For the text-containing cell, return its midpoint in (X, Y) coordinate format. 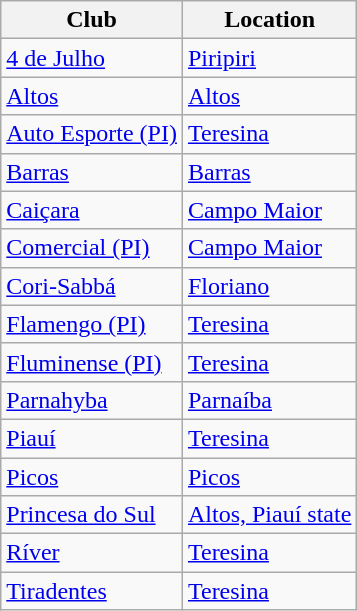
Auto Esporte (PI) (92, 134)
Parnahyba (92, 400)
Tiradentes (92, 591)
Location (269, 20)
Caiçara (92, 210)
Altos, Piauí state (269, 515)
Flamengo (PI) (92, 324)
Floriano (269, 286)
Piripiri (269, 58)
Princesa do Sul (92, 515)
4 de Julho (92, 58)
Club (92, 20)
Parnaíba (269, 400)
Comercial (PI) (92, 248)
Piauí (92, 438)
Ríver (92, 553)
Cori-Sabbá (92, 286)
Fluminense (PI) (92, 362)
